Return the [X, Y] coordinate for the center point of the cell that contains the specified text.  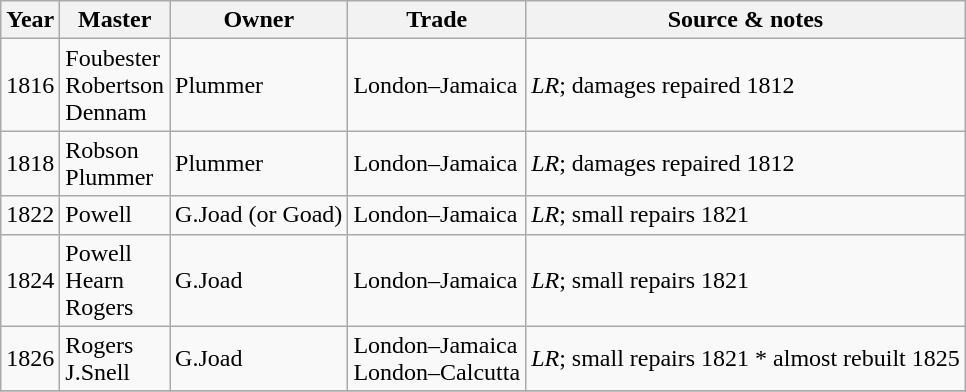
1818 [30, 164]
LR; small repairs 1821 * almost rebuilt 1825 [746, 358]
G.Joad (or Goad) [259, 215]
1826 [30, 358]
RobsonPlummer [115, 164]
RogersJ.Snell [115, 358]
1816 [30, 85]
Owner [259, 20]
PowellHearnRogers [115, 280]
London–JamaicaLondon–Calcutta [437, 358]
Powell [115, 215]
Source & notes [746, 20]
Master [115, 20]
1824 [30, 280]
Trade [437, 20]
Year [30, 20]
1822 [30, 215]
FoubesterRobertsonDennam [115, 85]
